Capture the cell that displays the provided text and extract its [x, y] central coordinate. 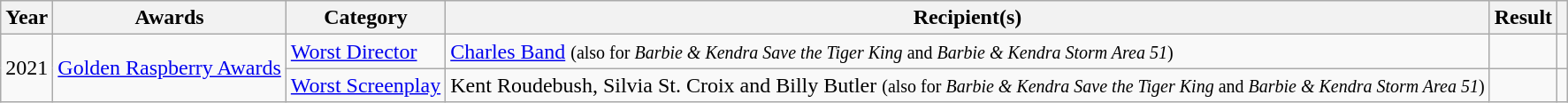
Worst Screenplay [365, 85]
Charles Band (also for Barbie & Kendra Save the Tiger King and Barbie & Kendra Storm Area 51) [968, 51]
Recipient(s) [968, 18]
Category [365, 18]
Worst Director [365, 51]
Awards [170, 18]
Year [27, 18]
Golden Raspberry Awards [170, 68]
Kent Roudebush, Silvia St. Croix and Billy Butler (also for Barbie & Kendra Save the Tiger King and Barbie & Kendra Storm Area 51) [968, 85]
2021 [27, 68]
Result [1523, 18]
